From the cell containing the given text, extract its center point as [x, y] coordinate. 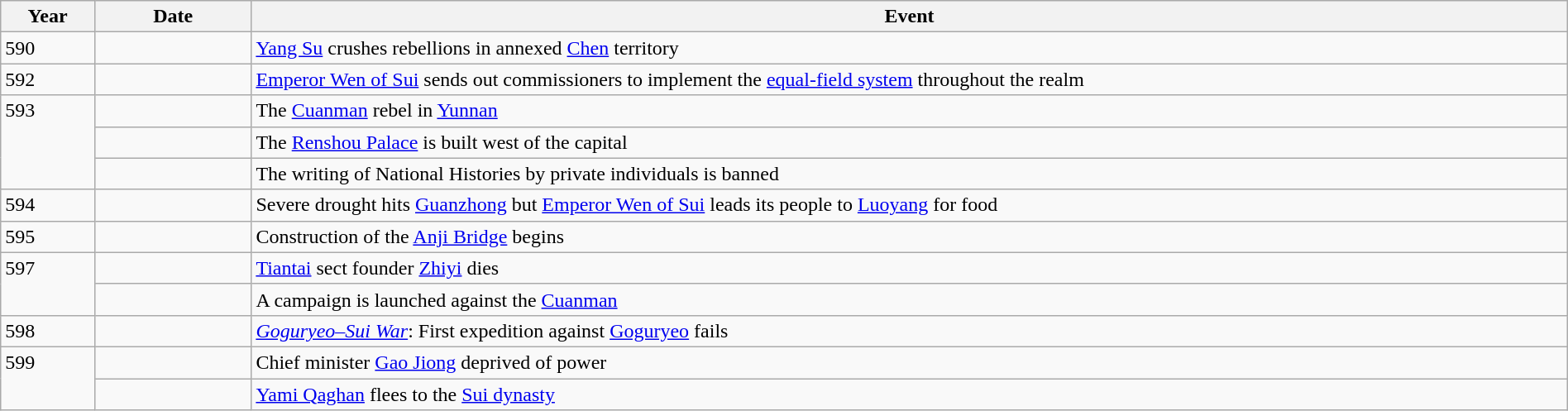
593 [48, 142]
Year [48, 17]
The Renshou Palace is built west of the capital [910, 142]
Chief minister Gao Jiong deprived of power [910, 362]
594 [48, 205]
590 [48, 48]
The writing of National Histories by private individuals is banned [910, 174]
Yang Su crushes rebellions in annexed Chen territory [910, 48]
592 [48, 79]
Goguryeo–Sui War: First expedition against Goguryeo fails [910, 331]
Construction of the Anji Bridge begins [910, 237]
597 [48, 284]
598 [48, 331]
Severe drought hits Guanzhong but Emperor Wen of Sui leads its people to Luoyang for food [910, 205]
A campaign is launched against the Cuanman [910, 299]
Date [172, 17]
Yami Qaghan flees to the Sui dynasty [910, 394]
Tiantai sect founder Zhiyi dies [910, 268]
595 [48, 237]
The Cuanman rebel in Yunnan [910, 111]
Emperor Wen of Sui sends out commissioners to implement the equal-field system throughout the realm [910, 79]
Event [910, 17]
599 [48, 378]
